Identify which cell holds the provided text, then report its (X, Y) central coordinate. 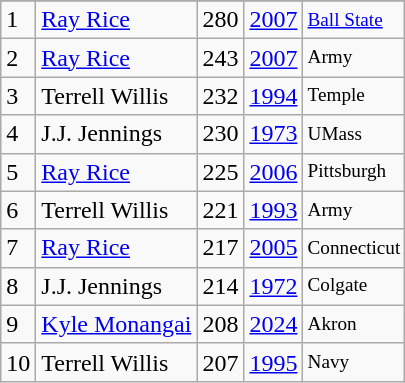
Ball State (354, 20)
1 (18, 20)
280 (220, 20)
243 (220, 58)
207 (220, 362)
2 (18, 58)
6 (18, 210)
225 (220, 172)
1994 (274, 96)
217 (220, 248)
1973 (274, 134)
Pittsburgh (354, 172)
1995 (274, 362)
10 (18, 362)
1993 (274, 210)
7 (18, 248)
2006 (274, 172)
232 (220, 96)
Akron (354, 324)
4 (18, 134)
1972 (274, 286)
9 (18, 324)
5 (18, 172)
208 (220, 324)
Temple (354, 96)
Connecticut (354, 248)
2005 (274, 248)
2024 (274, 324)
Navy (354, 362)
221 (220, 210)
214 (220, 286)
Kyle Monangai (116, 324)
UMass (354, 134)
8 (18, 286)
3 (18, 96)
Colgate (354, 286)
230 (220, 134)
